For the text-containing cell, return its midpoint in (X, Y) coordinate format. 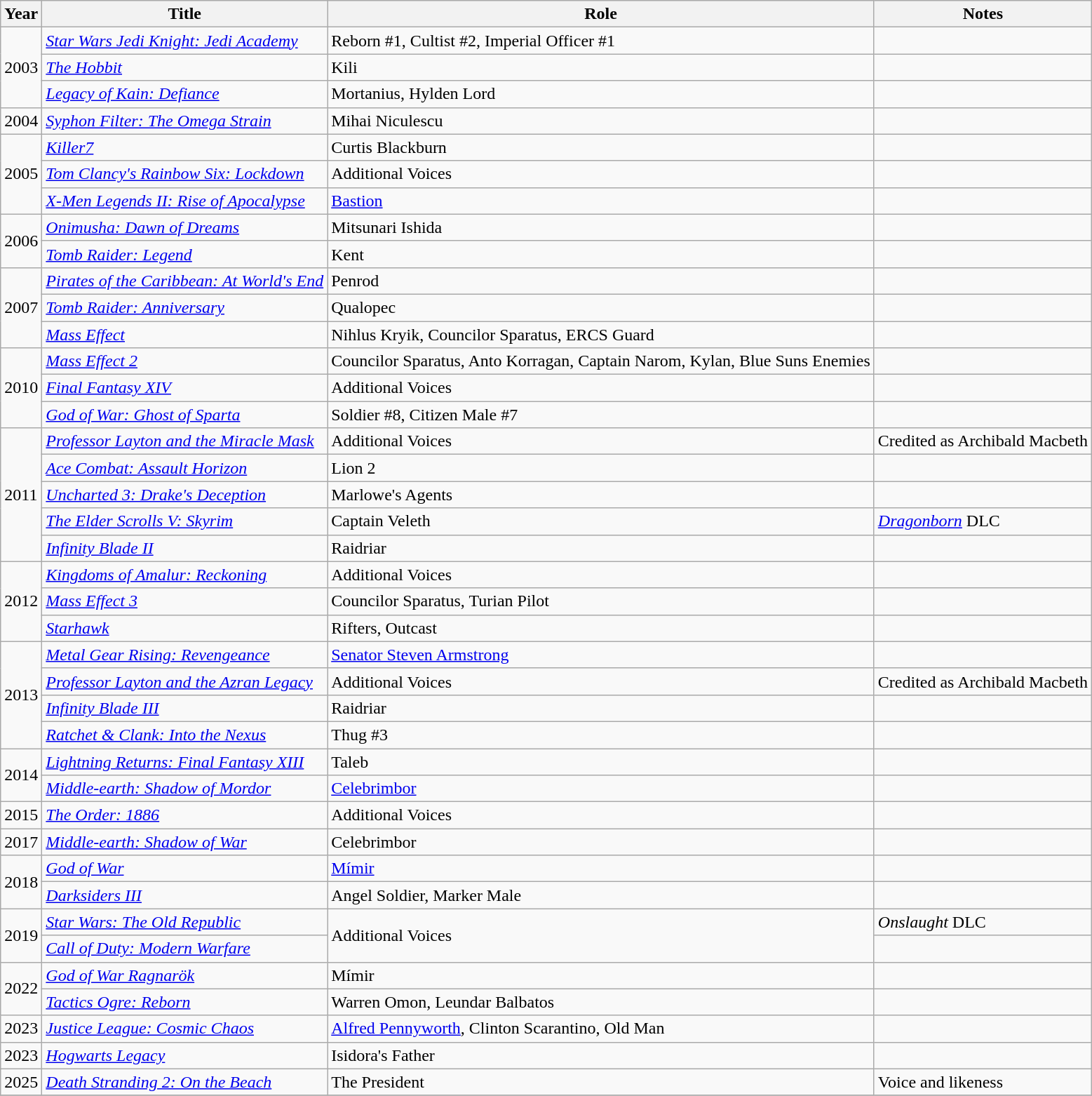
Councilor Sparatus, Turian Pilot (601, 601)
Tomb Raider: Anniversary (185, 307)
2005 (21, 174)
Taleb (601, 761)
Middle-earth: Shadow of War (185, 842)
Angel Soldier, Marker Male (601, 895)
2012 (21, 601)
Councilor Sparatus, Anto Korragan, Captain Narom, Kylan, Blue Suns Enemies (601, 361)
Infinity Blade III (185, 708)
Warren Omon, Leundar Balbatos (601, 1002)
Lion 2 (601, 468)
Tactics Ogre: Reborn (185, 1002)
Professor Layton and the Azran Legacy (185, 681)
Alfred Pennyworth, Clinton Scarantino, Old Man (601, 1029)
Soldier #8, Citizen Male #7 (601, 415)
Mihai Niculescu (601, 121)
The Hobbit (185, 67)
Penrod (601, 281)
Starhawk (185, 628)
Uncharted 3: Drake's Deception (185, 495)
Pirates of the Caribbean: At World's End (185, 281)
Star Wars Jedi Knight: Jedi Academy (185, 41)
2013 (21, 695)
The President (601, 1082)
2019 (21, 935)
God of War Ragnarök (185, 975)
Darksiders III (185, 895)
2004 (21, 121)
Senator Steven Armstrong (601, 655)
The Elder Scrolls V: Skyrim (185, 521)
Tom Clancy's Rainbow Six: Lockdown (185, 174)
God of War: Ghost of Sparta (185, 415)
Dragonborn DLC (983, 521)
Voice and likeness (983, 1082)
Professor Layton and the Miracle Mask (185, 441)
Isidora's Father (601, 1055)
2022 (21, 989)
2006 (21, 241)
Mass Effect 3 (185, 601)
Syphon Filter: The Omega Strain (185, 121)
Lightning Returns: Final Fantasy XIII (185, 761)
Justice League: Cosmic Chaos (185, 1029)
Kent (601, 254)
2025 (21, 1082)
Ratchet & Clank: Into the Nexus (185, 735)
Notes (983, 14)
Bastion (601, 201)
2015 (21, 815)
2017 (21, 842)
Title (185, 14)
Onimusha: Dawn of Dreams (185, 227)
Final Fantasy XIV (185, 388)
2011 (21, 495)
Infinity Blade II (185, 548)
Metal Gear Rising: Revengeance (185, 655)
Qualopec (601, 307)
X-Men Legends II: Rise of Apocalypse (185, 201)
Hogwarts Legacy (185, 1055)
Captain Veleth (601, 521)
Curtis Blackburn (601, 147)
Mitsunari Ishida (601, 227)
Mass Effect 2 (185, 361)
Ace Combat: Assault Horizon (185, 468)
Legacy of Kain: Defiance (185, 94)
Star Wars: The Old Republic (185, 922)
Reborn #1, Cultist #2, Imperial Officer #1 (601, 41)
Mortanius, Hylden Lord (601, 94)
Nihlus Kryik, Councilor Sparatus, ERCS Guard (601, 335)
Marlowe's Agents (601, 495)
2003 (21, 67)
Call of Duty: Modern Warfare (185, 949)
Death Stranding 2: On the Beach (185, 1082)
The Order: 1886 (185, 815)
Year (21, 14)
2007 (21, 307)
Middle-earth: Shadow of Mordor (185, 789)
Tomb Raider: Legend (185, 254)
God of War (185, 869)
Rifters, Outcast (601, 628)
Kingdoms of Amalur: Reckoning (185, 575)
2018 (21, 882)
Killer7 (185, 147)
Kili (601, 67)
Onslaught DLC (983, 922)
Role (601, 14)
Mass Effect (185, 335)
2014 (21, 775)
2010 (21, 388)
Thug #3 (601, 735)
